For the text-containing cell, return its midpoint in (X, Y) coordinate format. 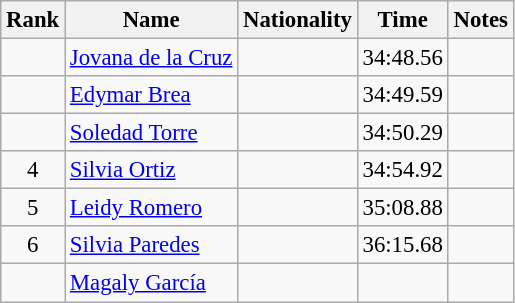
Magaly García (152, 283)
5 (33, 208)
Jovana de la Cruz (152, 58)
Edymar Brea (152, 95)
6 (33, 245)
Notes (480, 20)
36:15.68 (402, 245)
Nationality (298, 20)
34:54.92 (402, 170)
35:08.88 (402, 208)
Soledad Torre (152, 133)
Leidy Romero (152, 208)
Name (152, 20)
34:50.29 (402, 133)
Time (402, 20)
Silvia Ortiz (152, 170)
Silvia Paredes (152, 245)
Rank (33, 20)
4 (33, 170)
34:48.56 (402, 58)
34:49.59 (402, 95)
